Capture the cell that displays the provided text and extract its [x, y] central coordinate. 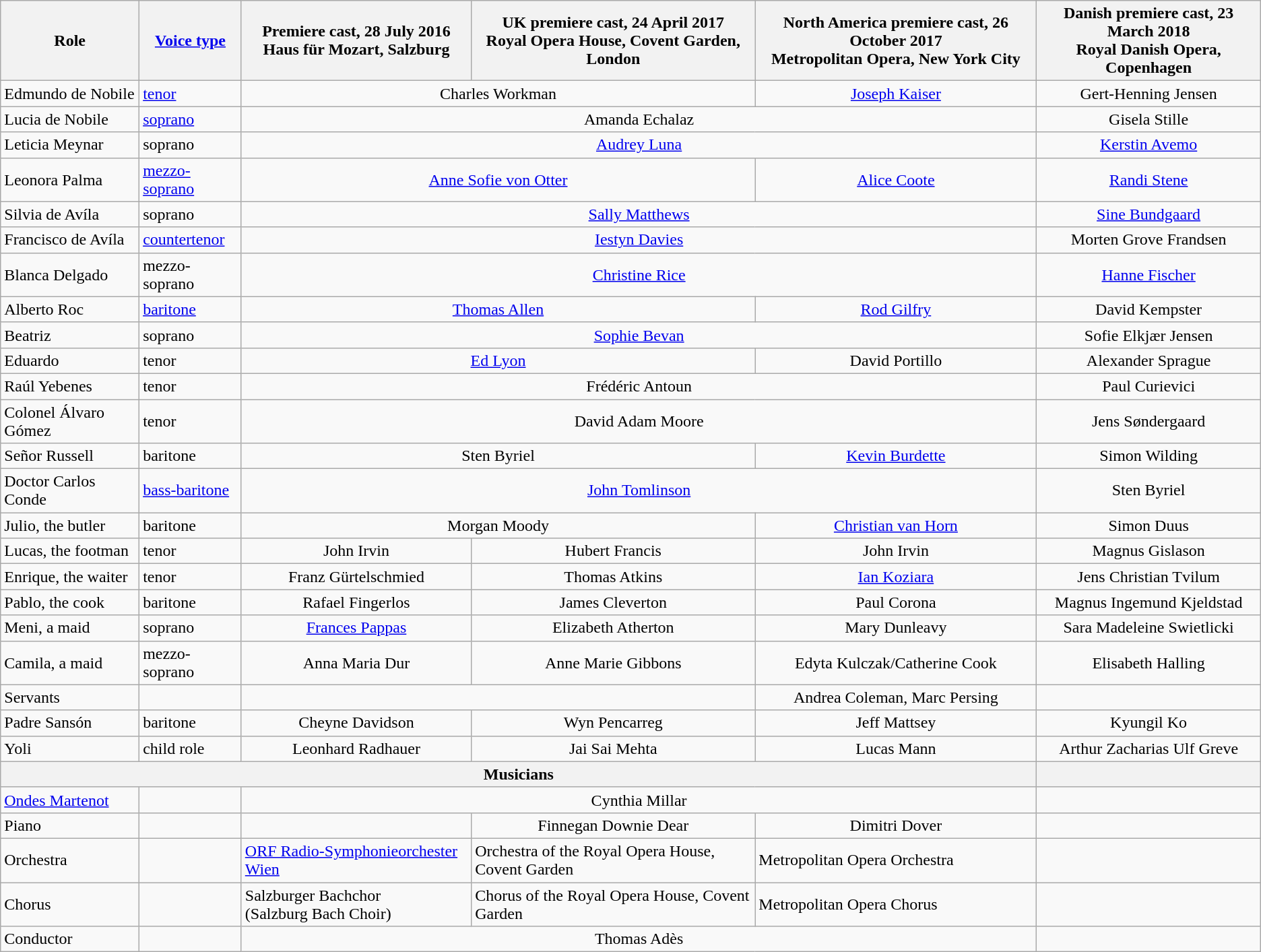
Alice Coote [896, 179]
Joseph Kaiser [896, 94]
Simon Wilding [1149, 456]
Orchestra of the Royal Opera House, Covent Garden [613, 860]
Christine Rice [639, 275]
Blanca Delgado [70, 275]
Frances Pappas [356, 628]
Magnus Gislason [1149, 551]
Yoli [70, 749]
Sally Matthews [639, 214]
Leonora Palma [70, 179]
Leticia Meynar [70, 145]
Meni, a maid [70, 628]
Randi Stene [1149, 179]
Cynthia Millar [639, 800]
Dimitri Dover [896, 825]
Iestyn Davies [639, 240]
Francisco de Avíla [70, 240]
Premiere cast, 28 July 2016Haus für Mozart, Salzburg [356, 40]
Pablo, the cook [70, 602]
Rod Gilfry [896, 309]
countertenor [191, 240]
Kyungil Ko [1149, 723]
Sara Madeleine Swietlicki [1149, 628]
Sine Bundgaard [1149, 214]
Sophie Bevan [639, 335]
Anna Maria Dur [356, 663]
Edmundo de Nobile [70, 94]
Voice type [191, 40]
Arthur Zacharias Ulf Greve [1149, 749]
Ondes Martenot [70, 800]
Audrey Luna [639, 145]
Jeff Mattsey [896, 723]
Doctor Carlos Conde [70, 490]
Simon Duus [1149, 526]
Danish premiere cast, 23 March 2018Royal Danish Opera, Copenhagen [1149, 40]
Anne Sofie von Otter [498, 179]
UK premiere cast, 24 April 2017Royal Opera House, Covent Garden, London [613, 40]
Cheyne Davidson [356, 723]
Kevin Burdette [896, 456]
Señor Russell [70, 456]
Finnegan Downie Dear [613, 825]
Jens Søndergaard [1149, 420]
Alexander Sprague [1149, 360]
Ian Koziara [896, 577]
Christian van Horn [896, 526]
Padre Sansón [70, 723]
Elizabeth Atherton [613, 628]
Andrea Coleman, Marc Persing [896, 697]
Musicians [519, 774]
Ed Lyon [498, 360]
Kerstin Avemo [1149, 145]
Hubert Francis [613, 551]
Chorus [70, 904]
Frédéric Antoun [639, 386]
Metropolitan Opera Orchestra [896, 860]
Hanne Fischer [1149, 275]
Sofie Elkjær Jensen [1149, 335]
Enrique, the waiter [70, 577]
child role [191, 749]
Salzburger Bachchor(Salzburg Bach Choir) [356, 904]
Role [70, 40]
Rafael Fingerlos [356, 602]
Anne Marie Gibbons [613, 663]
Julio, the butler [70, 526]
North America premiere cast, 26 October 2017Metropolitan Opera, New York City [896, 40]
Gert-Henning Jensen [1149, 94]
ORF Radio-Symphonieorchester Wien [356, 860]
Raúl Yebenes [70, 386]
Jens Christian Tvilum [1149, 577]
David Portillo [896, 360]
Lucia de Nobile [70, 119]
bass-baritone [191, 490]
Franz Gürtelschmied [356, 577]
Edyta Kulczak/Catherine Cook [896, 663]
Morgan Moody [498, 526]
Lucas, the footman [70, 551]
Thomas Adès [639, 939]
Alberto Roc [70, 309]
Piano [70, 825]
Elisabeth Halling [1149, 663]
David Adam Moore [639, 420]
Morten Grove Frandsen [1149, 240]
Orchestra [70, 860]
Charles Workman [498, 94]
Servants [70, 697]
Chorus of the Royal Opera House, Covent Garden [613, 904]
Gisela Stille [1149, 119]
Amanda Echalaz [639, 119]
Colonel Álvaro Gómez [70, 420]
Paul Curievici [1149, 386]
Beatriz [70, 335]
David Kempster [1149, 309]
Paul Corona [896, 602]
James Cleverton [613, 602]
Metropolitan Opera Chorus [896, 904]
Wyn Pencarreg [613, 723]
Jai Sai Mehta [613, 749]
Lucas Mann [896, 749]
Eduardo [70, 360]
Silvia de Avíla [70, 214]
Mary Dunleavy [896, 628]
Conductor [70, 939]
Leonhard Radhauer [356, 749]
Thomas Atkins [613, 577]
Thomas Allen [498, 309]
Magnus Ingemund Kjeldstad [1149, 602]
John Tomlinson [639, 490]
Camila, a maid [70, 663]
